Output the [X, Y] coordinate of the center of the cell containing the given text.  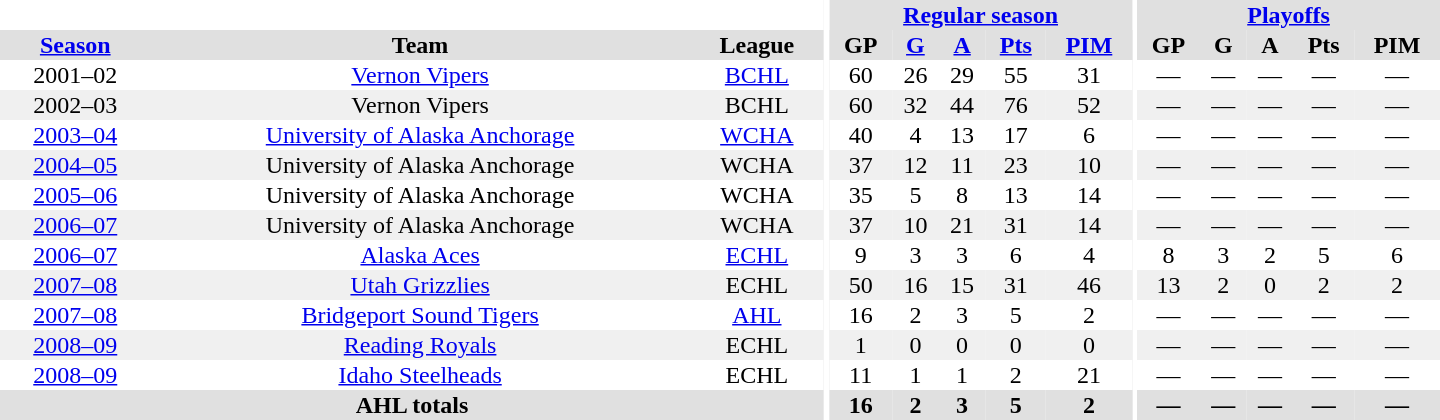
AHL totals [412, 405]
46 [1089, 285]
9 [860, 255]
Alaska Aces [420, 255]
2002–03 [76, 105]
2003–04 [76, 135]
35 [860, 195]
2004–05 [76, 165]
Reading Royals [420, 345]
Team [420, 45]
12 [916, 165]
15 [962, 285]
AHL [757, 315]
Idaho Steelheads [420, 375]
League [757, 45]
32 [916, 105]
44 [962, 105]
76 [1016, 105]
55 [1016, 75]
40 [860, 135]
Season [76, 45]
29 [962, 75]
17 [1016, 135]
2001–02 [76, 75]
52 [1089, 105]
50 [860, 285]
2005–06 [76, 195]
26 [916, 75]
Bridgeport Sound Tigers [420, 315]
23 [1016, 165]
Utah Grizzlies [420, 285]
Regular season [980, 15]
Playoffs [1288, 15]
